Output the (X, Y) coordinate of the center of the cell containing the given text.  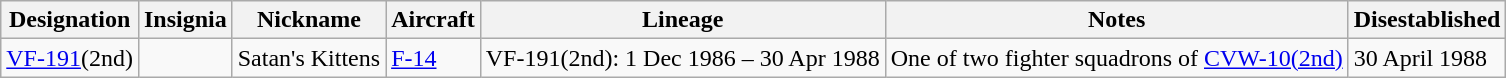
Disestablished (1427, 20)
Notes (1116, 20)
F-14 (434, 58)
VF-191(2nd) (70, 58)
Satan's Kittens (308, 58)
Aircraft (434, 20)
Lineage (682, 20)
VF-191(2nd): 1 Dec 1986 – 30 Apr 1988 (682, 58)
Nickname (308, 20)
Insignia (185, 20)
Designation (70, 20)
30 April 1988 (1427, 58)
One of two fighter squadrons of CVW-10(2nd) (1116, 58)
